Find where the given text appears and provide that cell's center as (X, Y) coordinate. 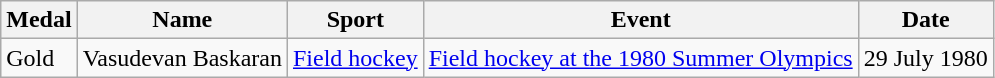
Field hockey at the 1980 Summer Olympics (640, 58)
Medal (39, 20)
Sport (355, 20)
Date (926, 20)
29 July 1980 (926, 58)
Field hockey (355, 58)
Vasudevan Baskaran (182, 58)
Name (182, 20)
Gold (39, 58)
Event (640, 20)
